Detect which cell encompasses the target text, then output its [X, Y] center coordinate. 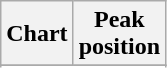
Chart [37, 34]
Peakposition [119, 34]
